Provide the (X, Y) coordinate of the cell's center where the given text is located.  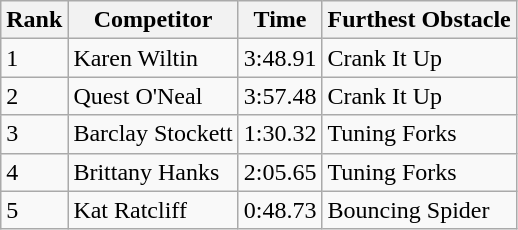
Brittany Hanks (153, 172)
Barclay Stockett (153, 134)
3 (34, 134)
0:48.73 (280, 210)
Rank (34, 20)
3:57.48 (280, 96)
Time (280, 20)
Karen Wiltin (153, 58)
1:30.32 (280, 134)
Furthest Obstacle (419, 20)
Quest O'Neal (153, 96)
3:48.91 (280, 58)
5 (34, 210)
1 (34, 58)
2 (34, 96)
Bouncing Spider (419, 210)
Kat Ratcliff (153, 210)
Competitor (153, 20)
4 (34, 172)
2:05.65 (280, 172)
